Search for the cell housing the specified text and yield its [x, y] center coordinate. 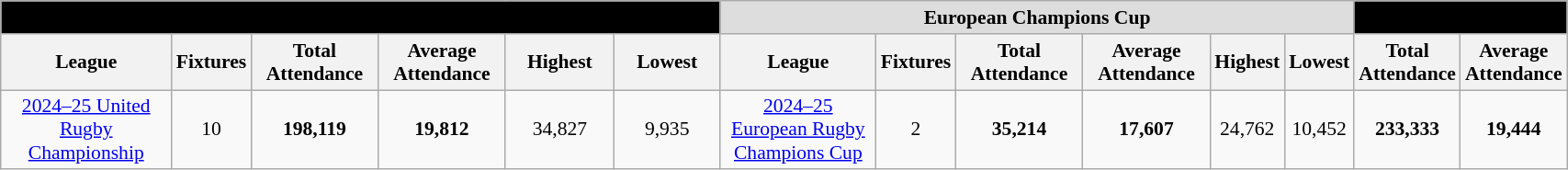
24,762 [1247, 130]
10,452 [1319, 130]
17,607 [1146, 130]
198,119 [314, 130]
19,444 [1514, 130]
9,935 [667, 130]
35,214 [1020, 130]
2 [916, 130]
2024–25 United Rugby Championship [86, 130]
Domestic League [360, 17]
2024–25 European Rugby Champions Cup [798, 130]
European Champions Cup [1037, 17]
19,812 [443, 130]
34,827 [559, 130]
10 [211, 130]
233,333 [1407, 130]
Total [1461, 17]
